Determine the [x, y] coordinate at the center of the cell enclosing the given text.  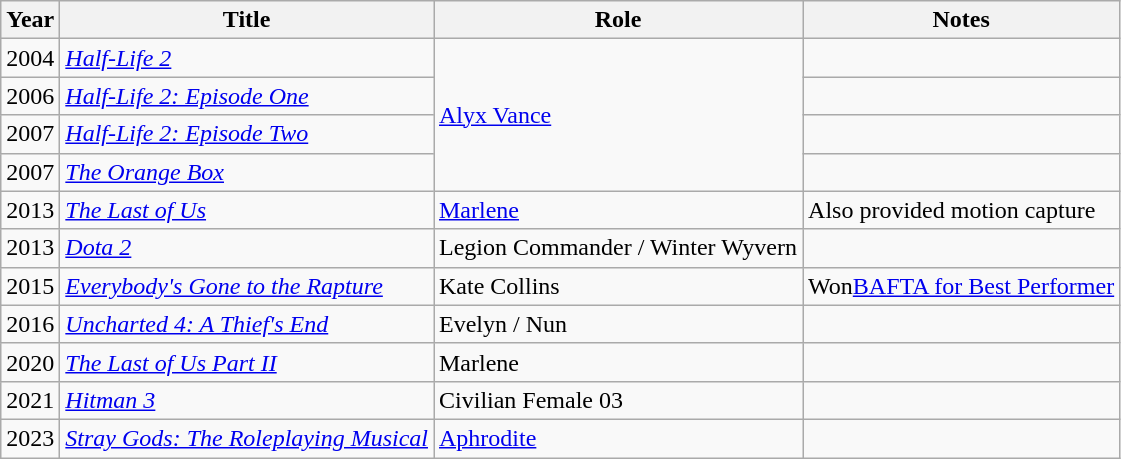
WonBAFTA for Best Performer [962, 286]
2020 [30, 362]
2004 [30, 58]
Evelyn / Nun [618, 324]
Uncharted 4: A Thief's End [247, 324]
2006 [30, 96]
2023 [30, 438]
Stray Gods: The Roleplaying Musical [247, 438]
2016 [30, 324]
The Last of Us Part II [247, 362]
Year [30, 20]
Title [247, 20]
The Last of Us [247, 210]
Half-Life 2: Episode Two [247, 134]
Role [618, 20]
The Orange Box [247, 172]
Everybody's Gone to the Rapture [247, 286]
2021 [30, 400]
Notes [962, 20]
Aphrodite [618, 438]
Half-Life 2 [247, 58]
Hitman 3 [247, 400]
Kate Collins [618, 286]
Legion Commander / Winter Wyvern [618, 248]
Also provided motion capture [962, 210]
Civilian Female 03 [618, 400]
Dota 2 [247, 248]
2015 [30, 286]
Alyx Vance [618, 115]
Half-Life 2: Episode One [247, 96]
